From the cell containing the given text, extract its center point as (x, y) coordinate. 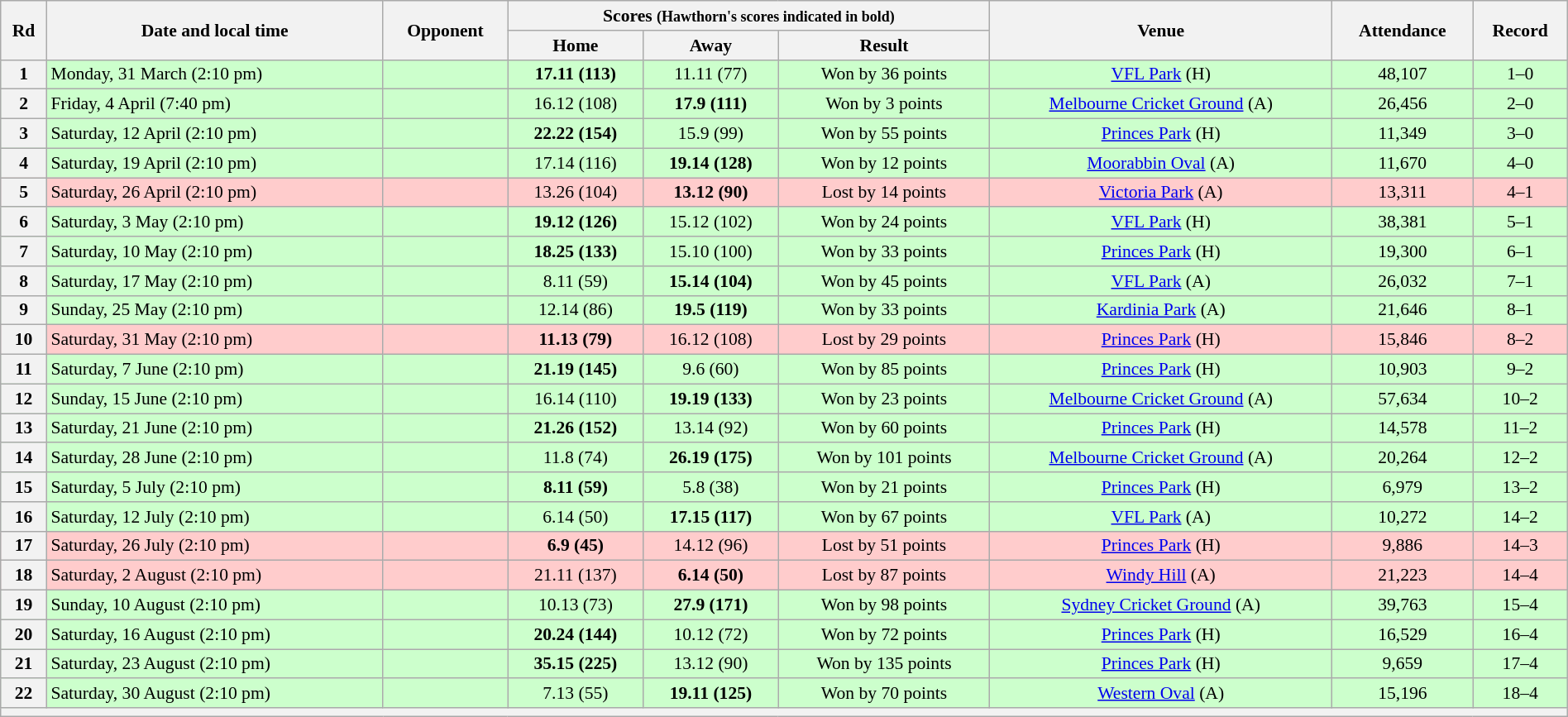
39,763 (1403, 605)
21.26 (152) (576, 428)
2–0 (1520, 104)
22 (24, 694)
Rd (24, 30)
Saturday, 31 May (2:10 pm) (214, 340)
2 (24, 104)
16.14 (110) (576, 399)
13.26 (104) (576, 193)
Won by 12 points (884, 163)
Home (576, 45)
Saturday, 28 June (2:10 pm) (214, 458)
13.14 (92) (711, 428)
Date and local time (214, 30)
14–4 (1520, 576)
Saturday, 10 May (2:10 pm) (214, 251)
7.13 (55) (576, 694)
6.9 (45) (576, 546)
8–2 (1520, 340)
Western Oval (A) (1161, 694)
10–2 (1520, 399)
1 (24, 74)
Kardinia Park (A) (1161, 310)
Won by 72 points (884, 634)
11.13 (79) (576, 340)
Lost by 51 points (884, 546)
3–0 (1520, 134)
17.15 (117) (711, 517)
Won by 45 points (884, 281)
11–2 (1520, 428)
20.24 (144) (576, 634)
6–1 (1520, 251)
15.12 (102) (711, 222)
Won by 60 points (884, 428)
14.12 (96) (711, 546)
Won by 67 points (884, 517)
Lost by 29 points (884, 340)
22.22 (154) (576, 134)
Sunday, 25 May (2:10 pm) (214, 310)
Moorabbin Oval (A) (1161, 163)
38,381 (1403, 222)
Saturday, 7 June (2:10 pm) (214, 370)
57,634 (1403, 399)
15 (24, 487)
17.9 (111) (711, 104)
9,659 (1403, 664)
14,578 (1403, 428)
21.11 (137) (576, 576)
Won by 70 points (884, 694)
9–2 (1520, 370)
Won by 101 points (884, 458)
19.11 (125) (711, 694)
Saturday, 19 April (2:10 pm) (214, 163)
Won by 135 points (884, 664)
15.9 (99) (711, 134)
15,846 (1403, 340)
13,311 (1403, 193)
12–2 (1520, 458)
13–2 (1520, 487)
10,903 (1403, 370)
18–4 (1520, 694)
Saturday, 26 July (2:10 pm) (214, 546)
17–4 (1520, 664)
5–1 (1520, 222)
12.14 (86) (576, 310)
11,670 (1403, 163)
Venue (1161, 30)
5.8 (38) (711, 487)
19.5 (119) (711, 310)
13 (24, 428)
6 (24, 222)
Saturday, 17 May (2:10 pm) (214, 281)
Saturday, 16 August (2:10 pm) (214, 634)
21,646 (1403, 310)
7–1 (1520, 281)
4 (24, 163)
Saturday, 12 April (2:10 pm) (214, 134)
14–2 (1520, 517)
21.19 (145) (576, 370)
17.11 (113) (576, 74)
4–0 (1520, 163)
19.12 (126) (576, 222)
Saturday, 23 August (2:10 pm) (214, 664)
Won by 21 points (884, 487)
17 (24, 546)
10 (24, 340)
Sunday, 15 June (2:10 pm) (214, 399)
3 (24, 134)
26,456 (1403, 104)
35.15 (225) (576, 664)
20 (24, 634)
Won by 3 points (884, 104)
Opponent (445, 30)
Monday, 31 March (2:10 pm) (214, 74)
Result (884, 45)
Attendance (1403, 30)
16–4 (1520, 634)
11,349 (1403, 134)
10.12 (72) (711, 634)
26.19 (175) (711, 458)
15.10 (100) (711, 251)
16 (24, 517)
Victoria Park (A) (1161, 193)
9 (24, 310)
Saturday, 3 May (2:10 pm) (214, 222)
Saturday, 21 June (2:10 pm) (214, 428)
4–1 (1520, 193)
Won by 24 points (884, 222)
27.9 (171) (711, 605)
Sydney Cricket Ground (A) (1161, 605)
6,979 (1403, 487)
11.11 (77) (711, 74)
Windy Hill (A) (1161, 576)
18 (24, 576)
14–3 (1520, 546)
8–1 (1520, 310)
Saturday, 2 August (2:10 pm) (214, 576)
Won by 36 points (884, 74)
12 (24, 399)
19.14 (128) (711, 163)
14 (24, 458)
15,196 (1403, 694)
Saturday, 12 July (2:10 pm) (214, 517)
15.14 (104) (711, 281)
21 (24, 664)
15–4 (1520, 605)
Lost by 14 points (884, 193)
17.14 (116) (576, 163)
10.13 (73) (576, 605)
8 (24, 281)
Won by 23 points (884, 399)
Won by 85 points (884, 370)
Saturday, 26 April (2:10 pm) (214, 193)
9,886 (1403, 546)
1–0 (1520, 74)
11.8 (74) (576, 458)
19.19 (133) (711, 399)
Record (1520, 30)
16,529 (1403, 634)
21,223 (1403, 576)
Sunday, 10 August (2:10 pm) (214, 605)
10,272 (1403, 517)
5 (24, 193)
Saturday, 5 July (2:10 pm) (214, 487)
Won by 55 points (884, 134)
Saturday, 30 August (2:10 pm) (214, 694)
19,300 (1403, 251)
Away (711, 45)
9.6 (60) (711, 370)
Friday, 4 April (7:40 pm) (214, 104)
Lost by 87 points (884, 576)
18.25 (133) (576, 251)
11 (24, 370)
Won by 98 points (884, 605)
7 (24, 251)
26,032 (1403, 281)
20,264 (1403, 458)
19 (24, 605)
Scores (Hawthorn's scores indicated in bold) (749, 16)
48,107 (1403, 74)
